Capture the cell that displays the provided text and extract its (X, Y) central coordinate. 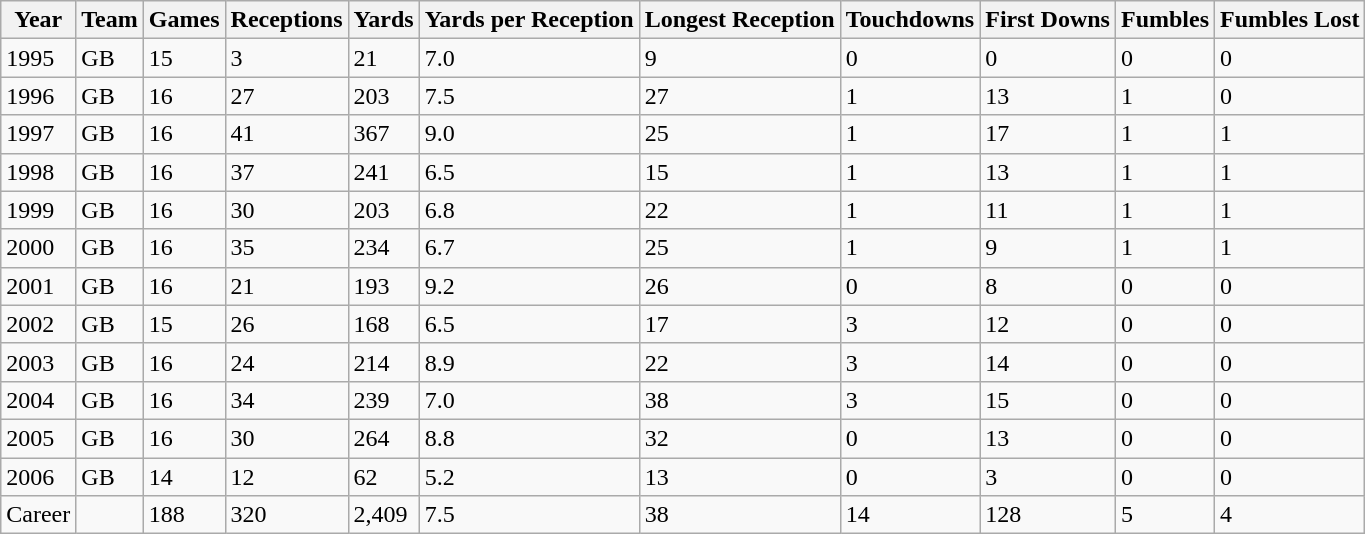
264 (384, 438)
2,409 (384, 515)
1997 (38, 134)
37 (286, 172)
2001 (38, 286)
Yards per Reception (529, 20)
4 (1290, 515)
1998 (38, 172)
8.9 (529, 362)
Receptions (286, 20)
32 (740, 438)
2002 (38, 324)
First Downs (1048, 20)
367 (384, 134)
1995 (38, 58)
1996 (38, 96)
9.0 (529, 134)
Yards (384, 20)
1999 (38, 210)
Fumbles Lost (1290, 20)
2004 (38, 400)
168 (384, 324)
Career (38, 515)
234 (384, 248)
35 (286, 248)
41 (286, 134)
128 (1048, 515)
Longest Reception (740, 20)
11 (1048, 210)
320 (286, 515)
Year (38, 20)
62 (384, 477)
8 (1048, 286)
193 (384, 286)
214 (384, 362)
6.8 (529, 210)
8.8 (529, 438)
9.2 (529, 286)
Fumbles (1164, 20)
2003 (38, 362)
241 (384, 172)
34 (286, 400)
Games (184, 20)
Team (110, 20)
2000 (38, 248)
2006 (38, 477)
Touchdowns (910, 20)
5.2 (529, 477)
239 (384, 400)
5 (1164, 515)
24 (286, 362)
2005 (38, 438)
6.7 (529, 248)
188 (184, 515)
